Find where the given text appears and provide that cell's center as [x, y] coordinate. 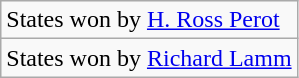
States won by Richard Lamm [149, 58]
States won by H. Ross Perot [149, 20]
